Extract the (x, y) coordinate from the center of the cell holding the provided text.  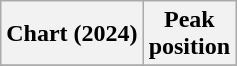
Chart (2024) (72, 34)
Peakposition (189, 34)
